Find where the given text appears and provide that cell's center as (x, y) coordinate. 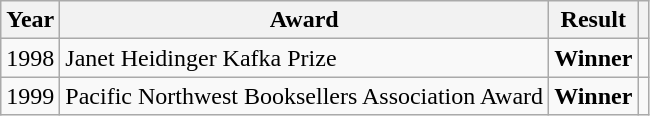
Result (594, 20)
Janet Heidinger Kafka Prize (304, 58)
1999 (30, 96)
1998 (30, 58)
Pacific Northwest Booksellers Association Award (304, 96)
Year (30, 20)
Award (304, 20)
